Return the [x, y] coordinate for the center point of the cell that contains the specified text.  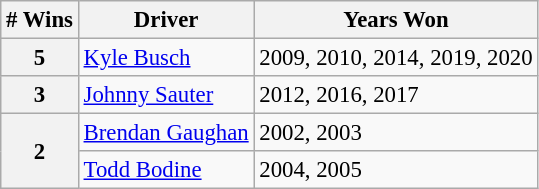
Driver [166, 20]
Brendan Gaughan [166, 133]
Todd Bodine [166, 170]
2004, 2005 [396, 170]
5 [40, 58]
Years Won [396, 20]
Johnny Sauter [166, 95]
2002, 2003 [396, 133]
3 [40, 95]
2 [40, 152]
# Wins [40, 20]
Kyle Busch [166, 58]
2012, 2016, 2017 [396, 95]
2009, 2010, 2014, 2019, 2020 [396, 58]
